From the cell containing the given text, extract its center point as (x, y) coordinate. 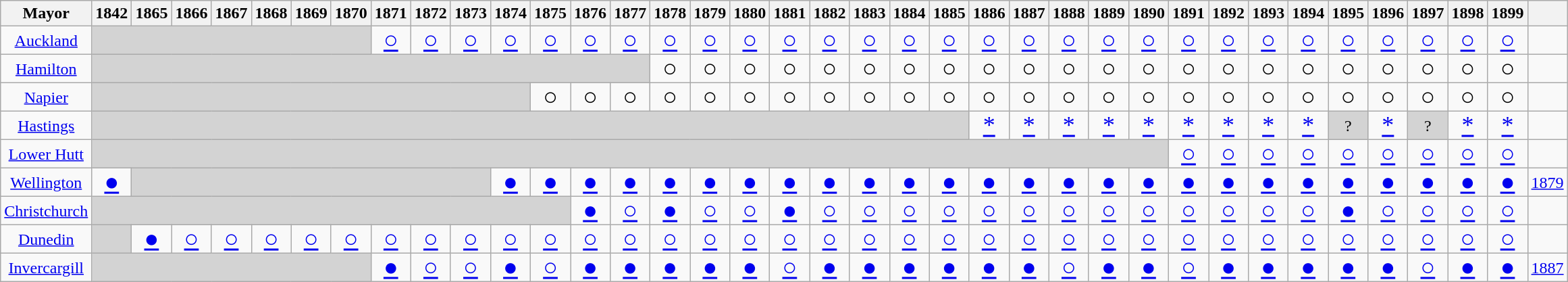
1896 (1388, 14)
1842 (112, 14)
1883 (870, 14)
Hastings (46, 126)
1867 (231, 14)
Hamilton (46, 69)
1898 (1468, 14)
1885 (949, 14)
1882 (829, 14)
1878 (670, 14)
1880 (750, 14)
1871 (390, 14)
Wellington (46, 183)
1876 (590, 14)
1881 (790, 14)
Dunedin (46, 239)
1892 (1229, 14)
Mayor (46, 14)
1890 (1148, 14)
1889 (1109, 14)
1866 (192, 14)
Lower Hutt (46, 154)
Christchurch (46, 211)
1897 (1428, 14)
1865 (151, 14)
1870 (351, 14)
1899 (1507, 14)
1894 (1309, 14)
1893 (1268, 14)
1895 (1348, 14)
1872 (431, 14)
1868 (271, 14)
1877 (631, 14)
1873 (470, 14)
Auckland (46, 41)
1886 (989, 14)
1891 (1188, 14)
1875 (550, 14)
Napier (46, 97)
1869 (311, 14)
1884 (909, 14)
1888 (1068, 14)
Invercargill (46, 268)
1874 (511, 14)
